From the cell containing the given text, extract its center point as (x, y) coordinate. 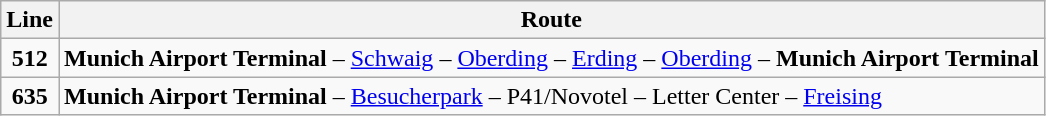
Route (551, 20)
635 (30, 96)
Munich Airport Terminal – Schwaig – Oberding – Erding – Oberding – Munich Airport Terminal (551, 58)
Munich Airport Terminal – Besucherpark – P41/Novotel – Letter Center – Freising (551, 96)
Line (30, 20)
512 (30, 58)
